For the text-containing cell, return its midpoint in [x, y] coordinate format. 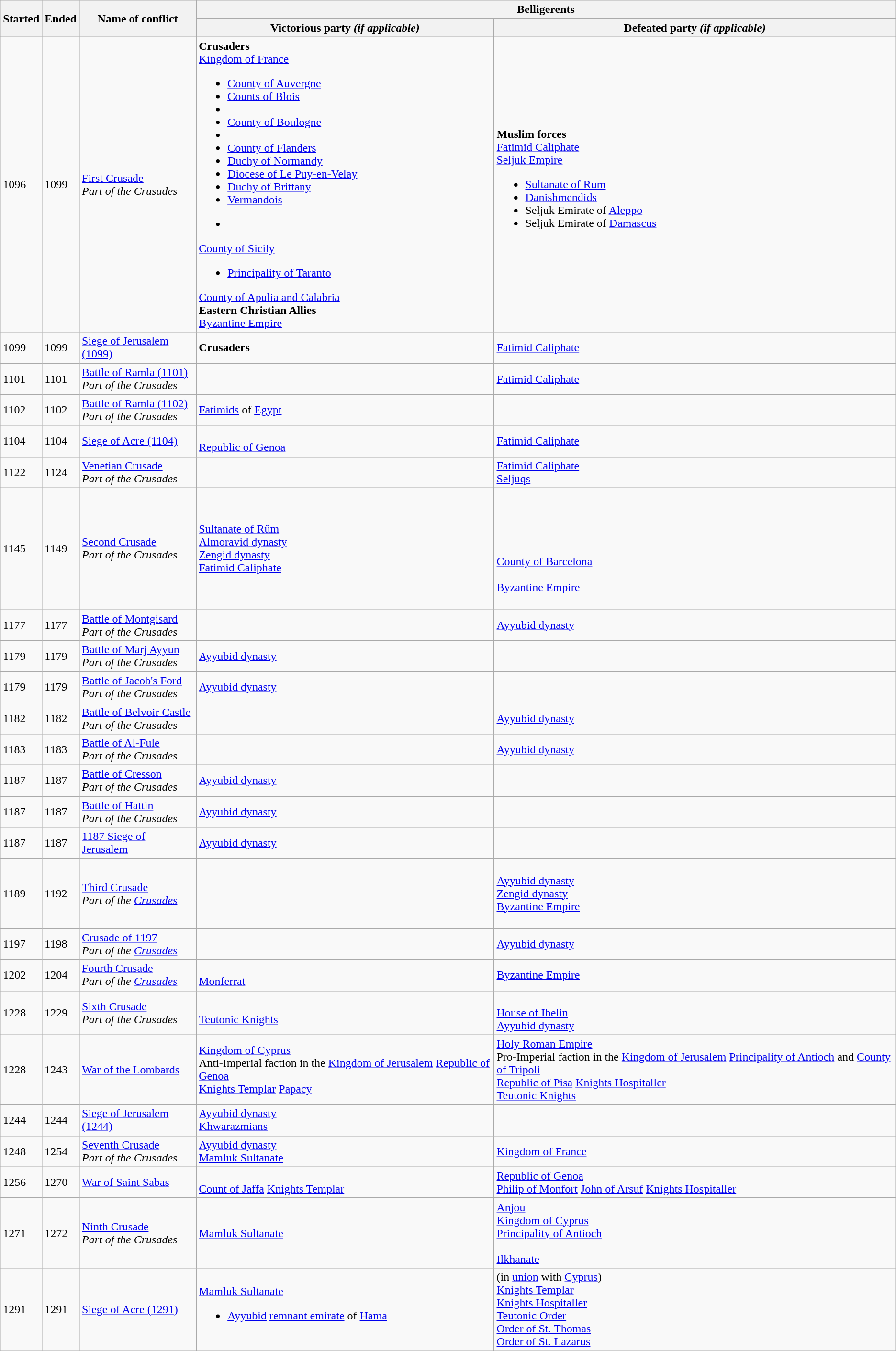
Siege of Jerusalem (1099) [138, 347]
1189 [21, 893]
Anjou Kingdom of Cyprus Principality of AntiochIlkhanate [695, 1233]
Belligerents [546, 10]
Battle of Belvoir CastlePart of the Crusades [138, 718]
Siege of Acre (1291) [138, 1309]
1204 [61, 975]
Republic of GenoaPhilip of Monfort John of Arsuf Knights Hospitaller [695, 1182]
1122 [21, 472]
War of the Lombards [138, 1070]
Crusaders [345, 347]
Battle of Jacob's FordPart of the Crusades [138, 687]
Kingdom of Cyprus Anti-Imperial faction in the Kingdom of Jerusalem Republic of Genoa Knights Templar Papacy [345, 1070]
Battle of HattinPart of the Crusades [138, 812]
Siege of Jerusalem (1244) [138, 1120]
1272 [61, 1233]
Fatimids of Egypt [345, 410]
Ayyubid dynastyZengid dynastyByzantine Empire [695, 893]
Mamluk SultanateAyyubid remnant emirate of Hama [345, 1309]
Third CrusadePart of the Crusades [138, 893]
First CrusadePart of the Crusades [138, 185]
Venetian CrusadePart of the Crusades [138, 472]
Second CrusadePart of the Crusades [138, 548]
Ninth CrusadePart of the Crusades [138, 1233]
Mamluk Sultanate [345, 1233]
(in union with Cyprus)Knights TemplarKnights HospitallerTeutonic OrderOrder of St. ThomasOrder of St. Lazarus [695, 1309]
Sixth CrusadePart of the Crusades [138, 1013]
Crusade of 1197Part of the Crusades [138, 944]
Battle of Marj AyyunPart of the Crusades [138, 656]
Victorious party (if applicable) [345, 28]
Battle of MontgisardPart of the Crusades [138, 625]
Battle of CressonPart of the Crusades [138, 781]
Siege of Acre (1104) [138, 441]
1254 [61, 1151]
1198 [61, 944]
Battle of Ramla (1101)Part of the Crusades [138, 379]
1187 Siege of Jerusalem [138, 843]
1248 [21, 1151]
Teutonic Knights [345, 1013]
Monferrat [345, 975]
Seventh CrusadePart of the Crusades [138, 1151]
Ayyubid dynastyKhwarazmians [345, 1120]
1192 [61, 893]
Sultanate of RûmAlmoravid dynastyZengid dynastyFatimid Caliphate [345, 548]
Battle of Ramla (1102)Part of the Crusades [138, 410]
1202 [21, 975]
Fourth CrusadePart of the Crusades [138, 975]
1096 [21, 185]
1271 [21, 1233]
Started [21, 19]
Kingdom of France [695, 1151]
War of Saint Sabas [138, 1182]
1229 [61, 1013]
1243 [61, 1070]
Defeated party (if applicable) [695, 28]
Battle of Al-FulePart of the Crusades [138, 749]
House of IbelinAyyubid dynasty [695, 1013]
Count of Jaffa Knights Templar [345, 1182]
1145 [21, 548]
1270 [61, 1182]
Ended [61, 19]
Muslim forcesFatimid CaliphateSeljuk EmpireSultanate of RumDanishmendidsSeljuk Emirate of AleppoSeljuk Emirate of Damascus [695, 185]
1124 [61, 472]
Republic of Genoa [345, 441]
Byzantine Empire [695, 975]
1149 [61, 548]
Ayyubid dynastyMamluk Sultanate [345, 1151]
County of BarcelonaByzantine Empire [695, 548]
Name of conflict [138, 19]
1197 [21, 944]
1256 [21, 1182]
Fatimid CaliphateSeljuqs [695, 472]
